Return the (x, y) coordinate for the center point of the cell that contains the specified text.  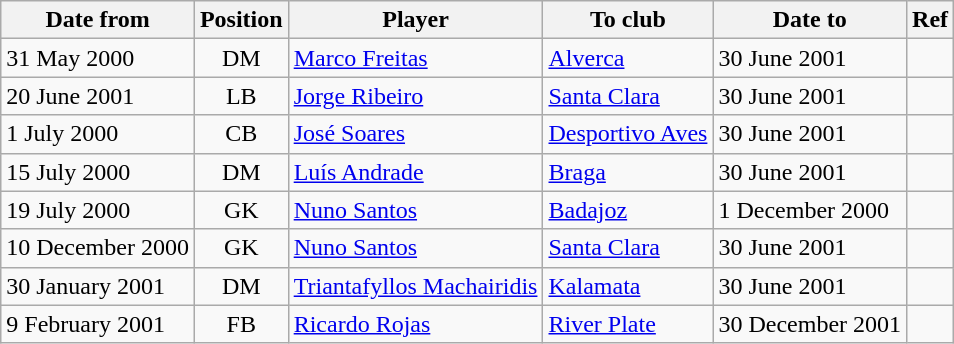
CB (241, 134)
Player (416, 20)
Ricardo Rojas (416, 324)
FB (241, 324)
9 February 2001 (98, 324)
Date to (810, 20)
10 December 2000 (98, 248)
River Plate (628, 324)
Badajoz (628, 210)
Desportivo Aves (628, 134)
31 May 2000 (98, 58)
Braga (628, 172)
Ref (930, 20)
Luís Andrade (416, 172)
Triantafyllos Machairidis (416, 286)
Alverca (628, 58)
1 July 2000 (98, 134)
Jorge Ribeiro (416, 96)
15 July 2000 (98, 172)
19 July 2000 (98, 210)
20 June 2001 (98, 96)
30 December 2001 (810, 324)
José Soares (416, 134)
To club (628, 20)
Kalamata (628, 286)
Date from (98, 20)
30 January 2001 (98, 286)
Position (241, 20)
1 December 2000 (810, 210)
LB (241, 96)
Marco Freitas (416, 58)
